Output the (x, y) coordinate of the center of the cell containing the given text.  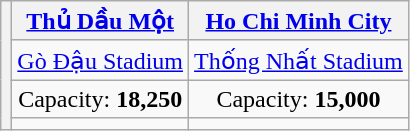
Ho Chi Minh City (299, 21)
Capacity: 18,250 (100, 99)
Capacity: 15,000 (299, 99)
Thống Nhất Stadium (299, 60)
Gò Đậu Stadium (100, 60)
Thủ Dầu Một (100, 21)
